For the text-containing cell, return its midpoint in (x, y) coordinate format. 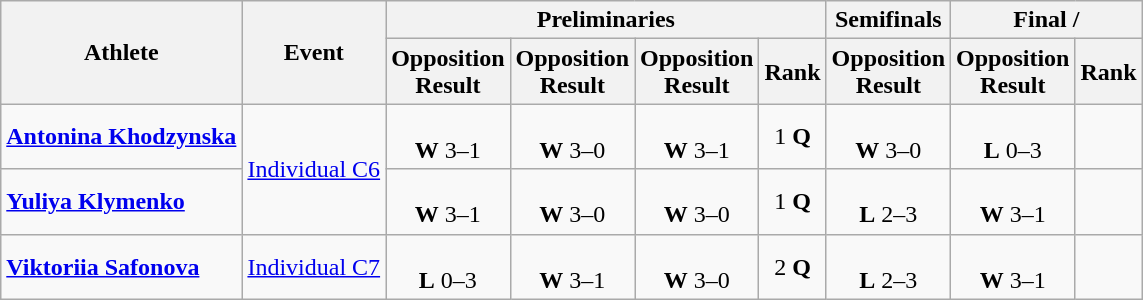
Yuliya Klymenko (122, 202)
Individual C6 (314, 169)
Antonina Khodzynska (122, 136)
2 Q (792, 266)
Semifinals (888, 20)
Individual C7 (314, 266)
Event (314, 52)
Final / (1047, 20)
Viktoriia Safonova (122, 266)
Athlete (122, 52)
Preliminaries (606, 20)
